Identify which cell holds the provided text, then report its (x, y) central coordinate. 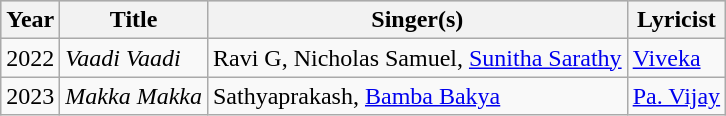
Lyricist (676, 20)
Makka Makka (134, 96)
2023 (30, 96)
Pa. Vijay (676, 96)
Viveka (676, 58)
Vaadi Vaadi (134, 58)
Ravi G, Nicholas Samuel, Sunitha Sarathy (417, 58)
Singer(s) (417, 20)
Title (134, 20)
Year (30, 20)
Sathyaprakash, Bamba Bakya (417, 96)
2022 (30, 58)
